Scan for the cell matching the given text and deliver its [x, y] coordinate at center. 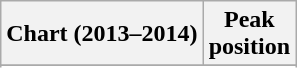
Chart (2013–2014) [102, 34]
Peakposition [249, 34]
